Pinpoint the cell where the given text exists, returning its [x, y] midpoint coordinate. 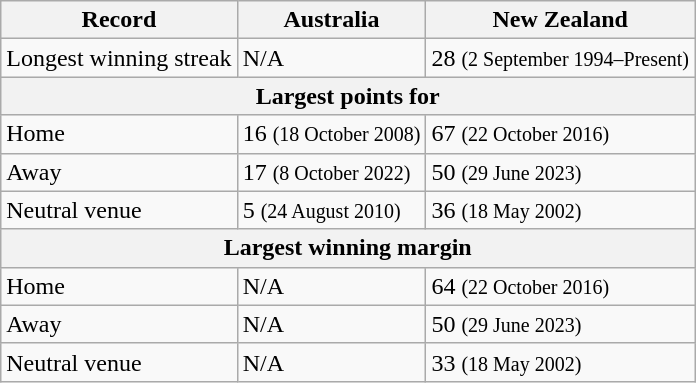
33 (18 May 2002) [560, 362]
Largest winning margin [348, 248]
36 (18 May 2002) [560, 210]
67 (22 October 2016) [560, 134]
16 (18 October 2008) [332, 134]
5 (24 August 2010) [332, 210]
17 (8 October 2022) [332, 172]
Record [119, 20]
Largest points for [348, 96]
Longest winning streak [119, 58]
64 (22 October 2016) [560, 286]
New Zealand [560, 20]
28 (2 September 1994–Present) [560, 58]
Australia [332, 20]
